Find where the given text appears and provide that cell's center as [X, Y] coordinate. 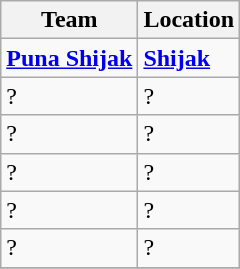
Location [189, 20]
Puna Shijak [70, 58]
Team [70, 20]
Shijak [189, 58]
